Extract the [x, y] coordinate from the center of the cell holding the provided text.  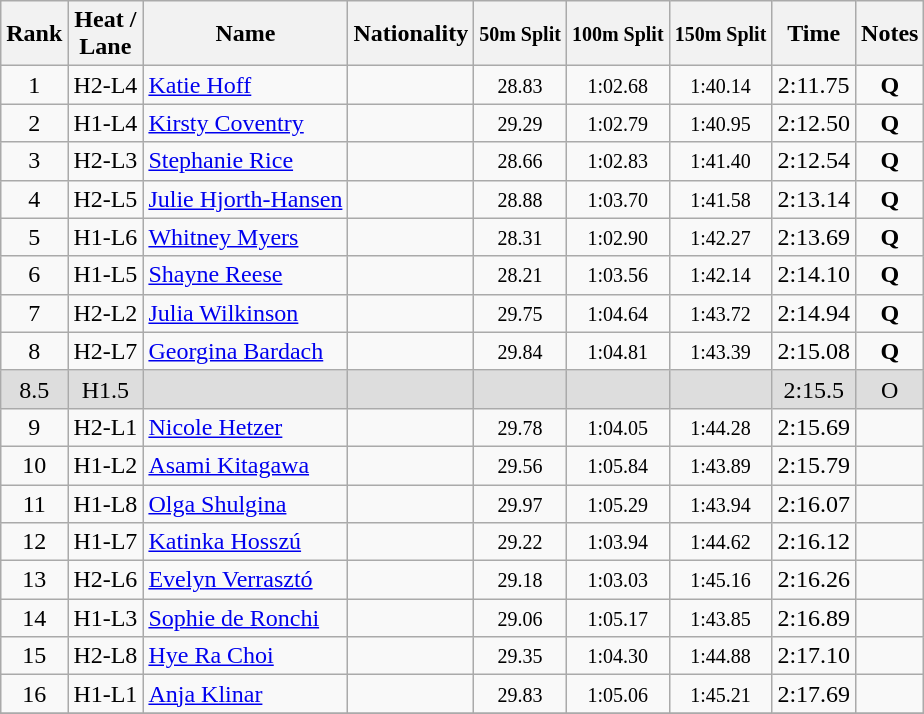
H2-L7 [106, 351]
1:03.70 [618, 199]
2:16.07 [814, 503]
28.83 [520, 85]
2:15.5 [814, 389]
2:11.75 [814, 85]
Hye Ra Choi [246, 656]
H1-L3 [106, 618]
2:16.26 [814, 580]
Whitney Myers [246, 237]
1:41.58 [720, 199]
2:17.10 [814, 656]
28.31 [520, 237]
1:44.88 [720, 656]
11 [34, 503]
1:02.90 [618, 237]
29.97 [520, 503]
28.21 [520, 275]
8.5 [34, 389]
8 [34, 351]
H2-L6 [106, 580]
1:05.84 [618, 465]
2:15.79 [814, 465]
H2-L1 [106, 427]
1:04.05 [618, 427]
Notes [890, 34]
Heat /Lane [106, 34]
1:45.16 [720, 580]
2:15.08 [814, 351]
H1-L5 [106, 275]
H2-L4 [106, 85]
1:02.83 [618, 161]
1:04.64 [618, 313]
Katie Hoff [246, 85]
1:03.03 [618, 580]
1:41.40 [720, 161]
1:43.39 [720, 351]
16 [34, 694]
1:03.94 [618, 542]
50m Split [520, 34]
5 [34, 237]
1:42.27 [720, 237]
2:12.50 [814, 123]
1:40.14 [720, 85]
H1.5 [106, 389]
1:02.79 [618, 123]
29.22 [520, 542]
2 [34, 123]
Rank [34, 34]
10 [34, 465]
H2-L2 [106, 313]
1:05.17 [618, 618]
H1-L4 [106, 123]
150m Split [720, 34]
6 [34, 275]
100m Split [618, 34]
1:05.06 [618, 694]
1:42.14 [720, 275]
H1-L2 [106, 465]
Kirsty Coventry [246, 123]
13 [34, 580]
29.84 [520, 351]
1:43.72 [720, 313]
1:05.29 [618, 503]
12 [34, 542]
Sophie de Ronchi [246, 618]
2:17.69 [814, 694]
Evelyn Verrasztó [246, 580]
29.35 [520, 656]
2:16.89 [814, 618]
1:44.62 [720, 542]
1:44.28 [720, 427]
29.75 [520, 313]
9 [34, 427]
29.06 [520, 618]
7 [34, 313]
1:02.68 [618, 85]
15 [34, 656]
Nicole Hetzer [246, 427]
Olga Shulgina [246, 503]
1 [34, 85]
Asami Kitagawa [246, 465]
29.18 [520, 580]
2:16.12 [814, 542]
29.56 [520, 465]
1:43.89 [720, 465]
2:14.10 [814, 275]
H1-L1 [106, 694]
Katinka Hosszú [246, 542]
29.78 [520, 427]
2:13.69 [814, 237]
O [890, 389]
Julie Hjorth-Hansen [246, 199]
29.29 [520, 123]
H1-L6 [106, 237]
1:04.81 [618, 351]
14 [34, 618]
2:12.54 [814, 161]
1:45.21 [720, 694]
3 [34, 161]
Julia Wilkinson [246, 313]
Name [246, 34]
Stephanie Rice [246, 161]
H2-L5 [106, 199]
H1-L7 [106, 542]
Time [814, 34]
1:04.30 [618, 656]
29.83 [520, 694]
1:40.95 [720, 123]
Shayne Reese [246, 275]
28.88 [520, 199]
1:03.56 [618, 275]
1:43.94 [720, 503]
H1-L8 [106, 503]
H2-L3 [106, 161]
2:14.94 [814, 313]
Anja Klinar [246, 694]
Georgina Bardach [246, 351]
H2-L8 [106, 656]
1:43.85 [720, 618]
4 [34, 199]
Nationality [411, 34]
28.66 [520, 161]
2:13.14 [814, 199]
2:15.69 [814, 427]
